Capture the cell that displays the provided text and extract its (x, y) central coordinate. 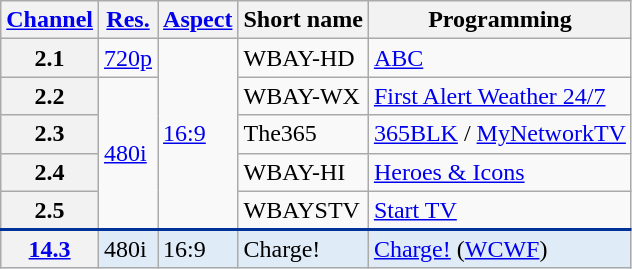
2.4 (50, 172)
14.3 (50, 248)
ABC (500, 58)
Start TV (500, 210)
Charge! (303, 248)
720p (128, 58)
WBAY-HD (303, 58)
2.3 (50, 134)
365BLK / MyNetworkTV (500, 134)
2.2 (50, 96)
WBAYSTV (303, 210)
WBAY-WX (303, 96)
Programming (500, 20)
Channel (50, 20)
WBAY-HI (303, 172)
Short name (303, 20)
First Alert Weather 24/7 (500, 96)
2.1 (50, 58)
The365 (303, 134)
Charge! (WCWF) (500, 248)
Heroes & Icons (500, 172)
Res. (128, 20)
Aspect (198, 20)
2.5 (50, 210)
